Detect which cell encompasses the target text, then output its (x, y) center coordinate. 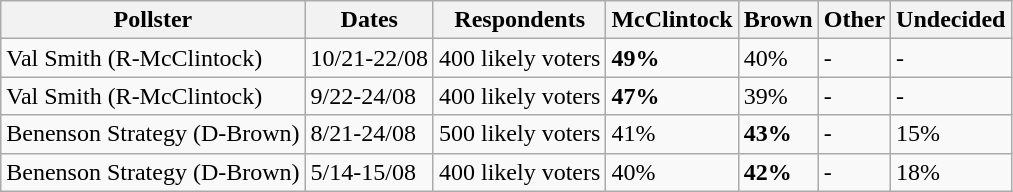
5/14-15/08 (369, 172)
42% (778, 172)
49% (672, 58)
39% (778, 96)
Undecided (951, 20)
500 likely voters (519, 134)
8/21-24/08 (369, 134)
Respondents (519, 20)
Other (854, 20)
18% (951, 172)
15% (951, 134)
43% (778, 134)
41% (672, 134)
Brown (778, 20)
47% (672, 96)
Dates (369, 20)
Pollster (153, 20)
McClintock (672, 20)
9/22-24/08 (369, 96)
10/21-22/08 (369, 58)
